Return [x, y] of the center of cell containing provided text 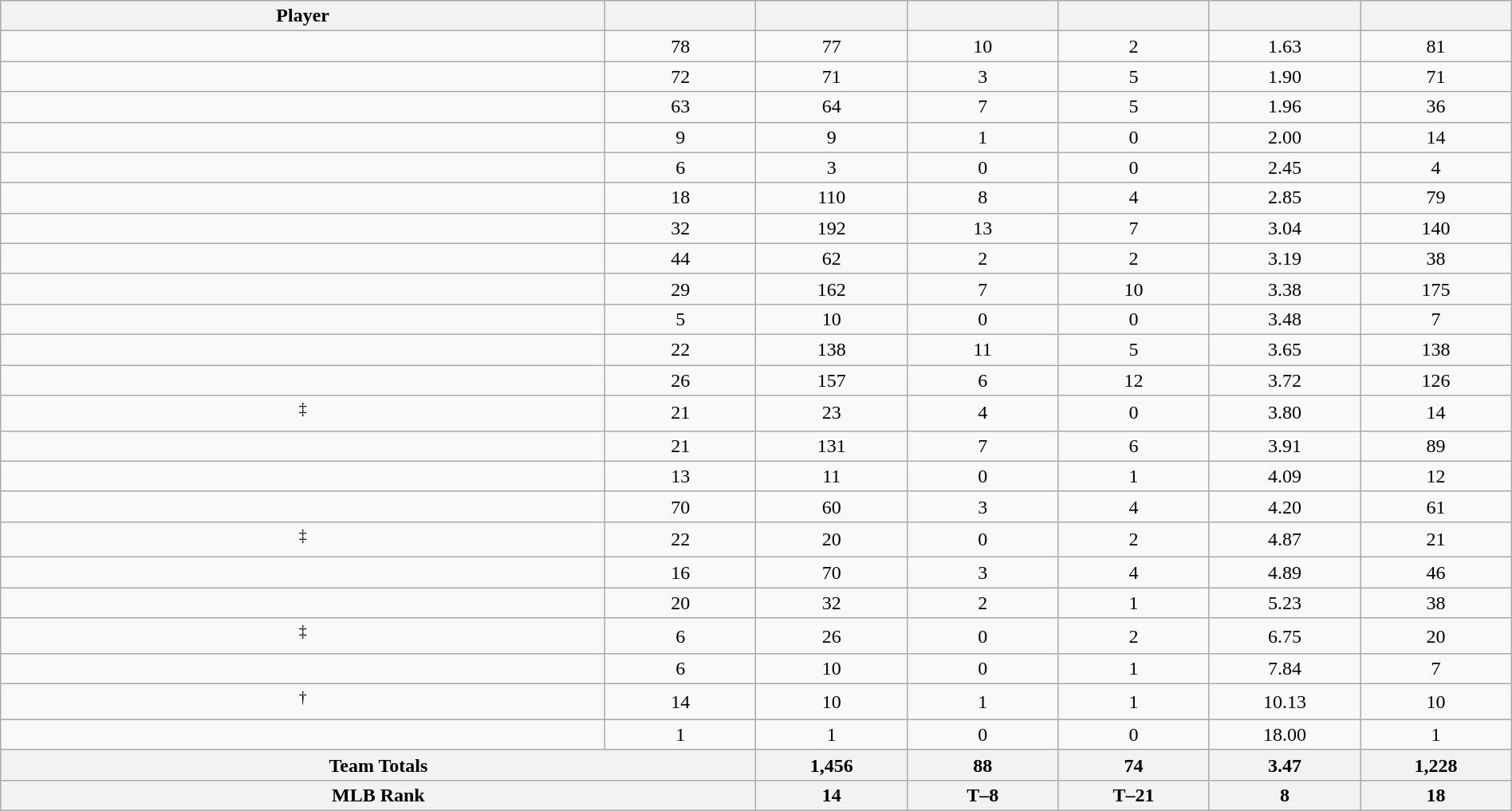
7.84 [1284, 669]
3.04 [1284, 228]
4.89 [1284, 573]
Team Totals [378, 765]
63 [681, 107]
10.13 [1284, 702]
18.00 [1284, 734]
T–21 [1134, 795]
64 [831, 107]
192 [831, 228]
2.45 [1284, 167]
4.87 [1284, 539]
44 [681, 258]
3.47 [1284, 765]
131 [831, 446]
3.19 [1284, 258]
1,228 [1435, 765]
2.85 [1284, 198]
MLB Rank [378, 795]
4.09 [1284, 476]
89 [1435, 446]
T–8 [982, 795]
3.72 [1284, 380]
Player [303, 16]
29 [681, 289]
1.96 [1284, 107]
3.38 [1284, 289]
4.20 [1284, 506]
79 [1435, 198]
157 [831, 380]
5.23 [1284, 603]
77 [831, 46]
1.90 [1284, 77]
74 [1134, 765]
62 [831, 258]
3.48 [1284, 319]
81 [1435, 46]
72 [681, 77]
36 [1435, 107]
3.65 [1284, 349]
88 [982, 765]
46 [1435, 573]
126 [1435, 380]
162 [831, 289]
3.80 [1284, 413]
110 [831, 198]
23 [831, 413]
2.00 [1284, 137]
175 [1435, 289]
6.75 [1284, 636]
140 [1435, 228]
3.91 [1284, 446]
1,456 [831, 765]
† [303, 702]
1.63 [1284, 46]
61 [1435, 506]
78 [681, 46]
16 [681, 573]
60 [831, 506]
